Provide the [x, y] coordinate of the cell's center where the given text is located.  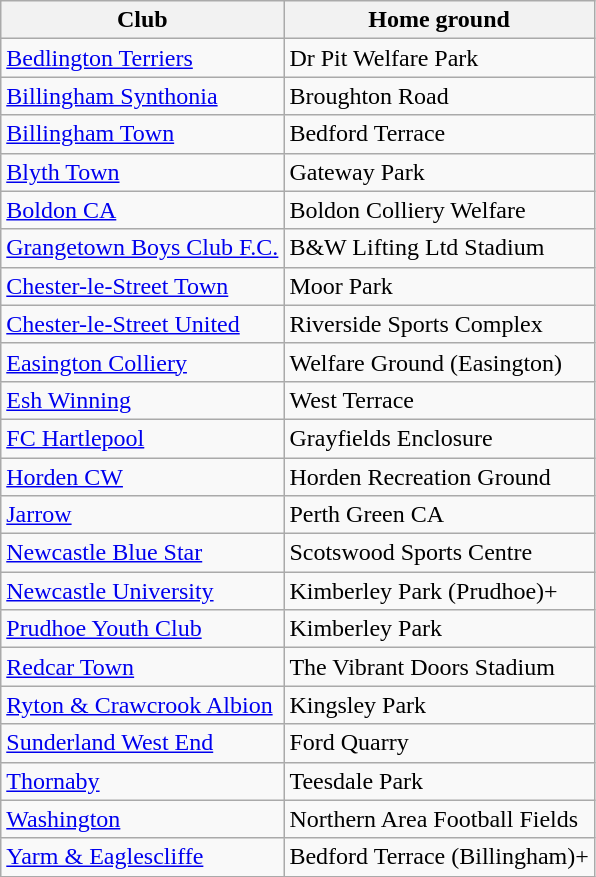
Bedlington Terriers [142, 58]
Yarm & Eaglescliffe [142, 857]
B&W Lifting Ltd Stadium [439, 248]
Kimberley Park (Prudhoe)+ [439, 591]
Ryton & Crawcrook Albion [142, 705]
Club [142, 20]
Blyth Town [142, 172]
Dr Pit Welfare Park [439, 58]
Ford Quarry [439, 743]
Bedford Terrace (Billingham)+ [439, 857]
Bedford Terrace [439, 134]
Thornaby [142, 781]
Esh Winning [142, 400]
Welfare Ground (Easington) [439, 362]
Redcar Town [142, 667]
Prudhoe Youth Club [142, 629]
Boldon Colliery Welfare [439, 210]
The Vibrant Doors Stadium [439, 667]
Chester-le-Street United [142, 324]
Horden Recreation Ground [439, 477]
Washington [142, 819]
Boldon CA [142, 210]
Teesdale Park [439, 781]
Jarrow [142, 515]
Sunderland West End [142, 743]
Newcastle University [142, 591]
Moor Park [439, 286]
Horden CW [142, 477]
Easington Colliery [142, 362]
Chester-le-Street Town [142, 286]
Broughton Road [439, 96]
Perth Green CA [439, 515]
West Terrace [439, 400]
Kimberley Park [439, 629]
Home ground [439, 20]
Billingham Synthonia [142, 96]
Kingsley Park [439, 705]
Gateway Park [439, 172]
Riverside Sports Complex [439, 324]
Grangetown Boys Club F.C. [142, 248]
Newcastle Blue Star [142, 553]
Billingham Town [142, 134]
FC Hartlepool [142, 438]
Scotswood Sports Centre [439, 553]
Grayfields Enclosure [439, 438]
Northern Area Football Fields [439, 819]
